Return (X, Y) of the center of cell containing provided text 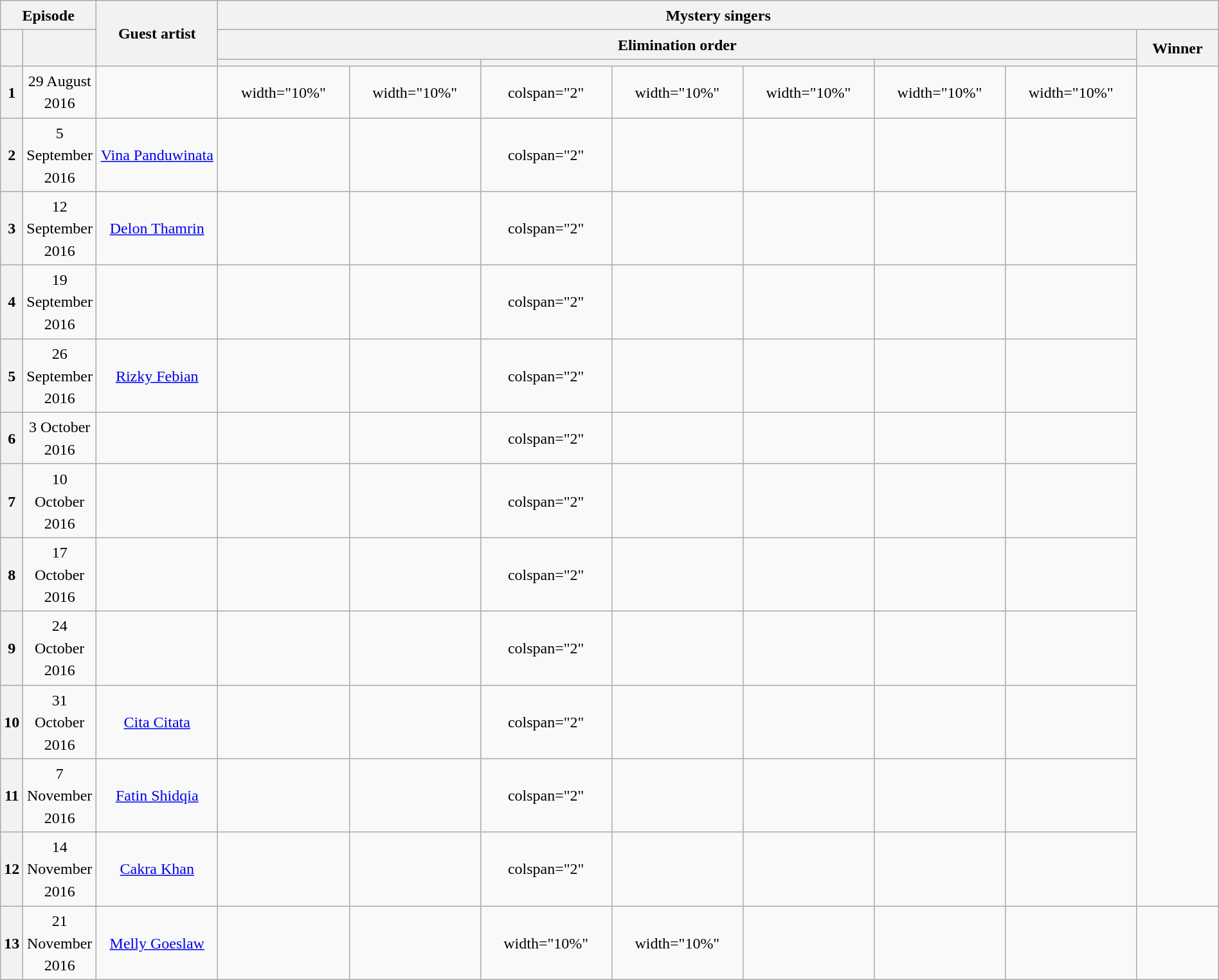
3 October 2016 (60, 438)
10 October 2016 (60, 500)
2 (12, 154)
5 (12, 376)
10 (12, 721)
11 (12, 796)
14 November 2016 (60, 869)
24 October 2016 (60, 648)
12 (12, 869)
3 (12, 229)
6 (12, 438)
Rizky Febian (157, 376)
Fatin Shidqia (157, 796)
Cita Citata (157, 721)
17 October 2016 (60, 575)
Vina Panduwinata (157, 154)
Delon Thamrin (157, 229)
8 (12, 575)
7 November 2016 (60, 796)
1 (12, 92)
Elimination order (678, 44)
12 September 2016 (60, 229)
31 October 2016 (60, 721)
4 (12, 302)
13 (12, 943)
Mystery singers (718, 15)
Episode (49, 15)
Cakra Khan (157, 869)
Winner (1178, 48)
21 November 2016 (60, 943)
Melly Goeslaw (157, 943)
7 (12, 500)
19 September 2016 (60, 302)
26 September 2016 (60, 376)
Guest artist (157, 33)
9 (12, 648)
29 August 2016 (60, 92)
5 September 2016 (60, 154)
